Output the [x, y] coordinate of the center of the cell containing the given text.  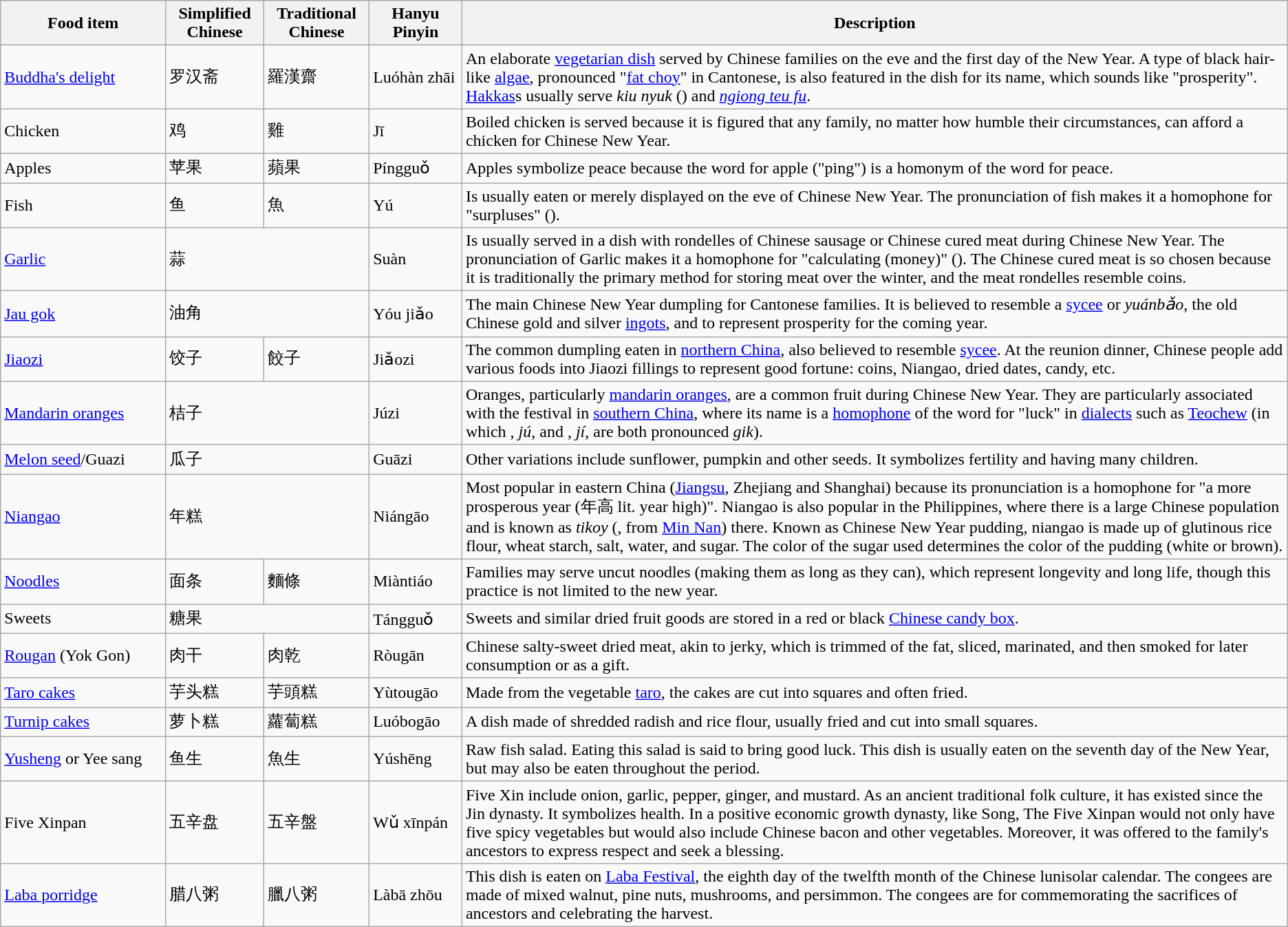
Yùtougāo [416, 692]
Luóbogāo [416, 723]
桔子 [268, 413]
萝卜糕 [215, 723]
罗汉斋 [215, 77]
鱼生 [215, 758]
Rougan (Yok Gon) [83, 655]
蘿蔔糕 [316, 723]
Wǔ xīnpán [416, 822]
五辛盘 [215, 822]
Chicken [83, 131]
瓜子 [268, 460]
A dish made of shredded radish and rice flour, usually fried and cut into small squares. [874, 723]
糖果 [268, 619]
Apples [83, 168]
Turnip cakes [83, 723]
Ròugān [416, 655]
Food item [83, 23]
Garlic [83, 259]
Mandarin oranges [83, 413]
五辛盤 [316, 822]
肉干 [215, 655]
Apples symbolize peace because the word for apple ("ping") is a homonym of the word for peace. [874, 168]
Simplified Chinese [215, 23]
Tángguǒ [416, 619]
Boiled chicken is served because it is figured that any family, no matter how humble their circumstances, can afford a chicken for Chinese New Year. [874, 131]
Buddha's delight [83, 77]
雞 [316, 131]
Guāzi [416, 460]
Is usually eaten or merely displayed on the eve of Chinese New Year. The pronunciation of fish makes it a homophone for "surpluses" (). [874, 205]
Jiaozi [83, 359]
Chinese salty-sweet dried meat, akin to jerky, which is trimmed of the fat, sliced, marinated, and then smoked for later consumption or as a gift. [874, 655]
羅漢齋 [316, 77]
餃子 [316, 359]
Miàntiáo [416, 581]
Sweets and similar dried fruit goods are stored in a red or black Chinese candy box. [874, 619]
鱼 [215, 205]
Niángāo [416, 517]
Hanyu Pinyin [416, 23]
Description [874, 23]
芋頭糕 [316, 692]
蘋果 [316, 168]
魚 [316, 205]
面条 [215, 581]
Made from the vegetable taro, the cakes are cut into squares and often fried. [874, 692]
Luóhàn zhāi [416, 77]
Júzi [416, 413]
Niangao [83, 517]
鸡 [215, 131]
Jī [416, 131]
Other variations include sunflower, pumpkin and other seeds. It symbolizes fertility and having many children. [874, 460]
Làbā zhōu [416, 895]
腊八粥 [215, 895]
油角 [268, 314]
Yóu jiǎo [416, 314]
苹果 [215, 168]
臘八粥 [316, 895]
Sweets [83, 619]
Taro cakes [83, 692]
Yúshēng [416, 758]
Fish [83, 205]
Píngguǒ [416, 168]
Laba porridge [83, 895]
蒜 [268, 259]
Jiǎozi [416, 359]
年糕 [268, 517]
Suàn [416, 259]
Yú [416, 205]
Melon seed/Guazi [83, 460]
Jau gok [83, 314]
饺子 [215, 359]
Yusheng or Yee sang [83, 758]
肉乾 [316, 655]
魚生 [316, 758]
芋头糕 [215, 692]
麵條 [316, 581]
Five Xinpan [83, 822]
Traditional Chinese [316, 23]
Noodles [83, 581]
